Pinpoint the cell where the given text exists, returning its (x, y) midpoint coordinate. 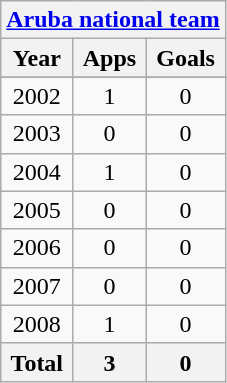
Aruba national team (113, 20)
2002 (37, 96)
3 (110, 362)
Apps (110, 58)
2008 (37, 324)
2005 (37, 210)
2003 (37, 134)
2006 (37, 248)
Year (37, 58)
2004 (37, 172)
Goals (186, 58)
Total (37, 362)
2007 (37, 286)
